From the cell containing the given text, extract its center point as (x, y) coordinate. 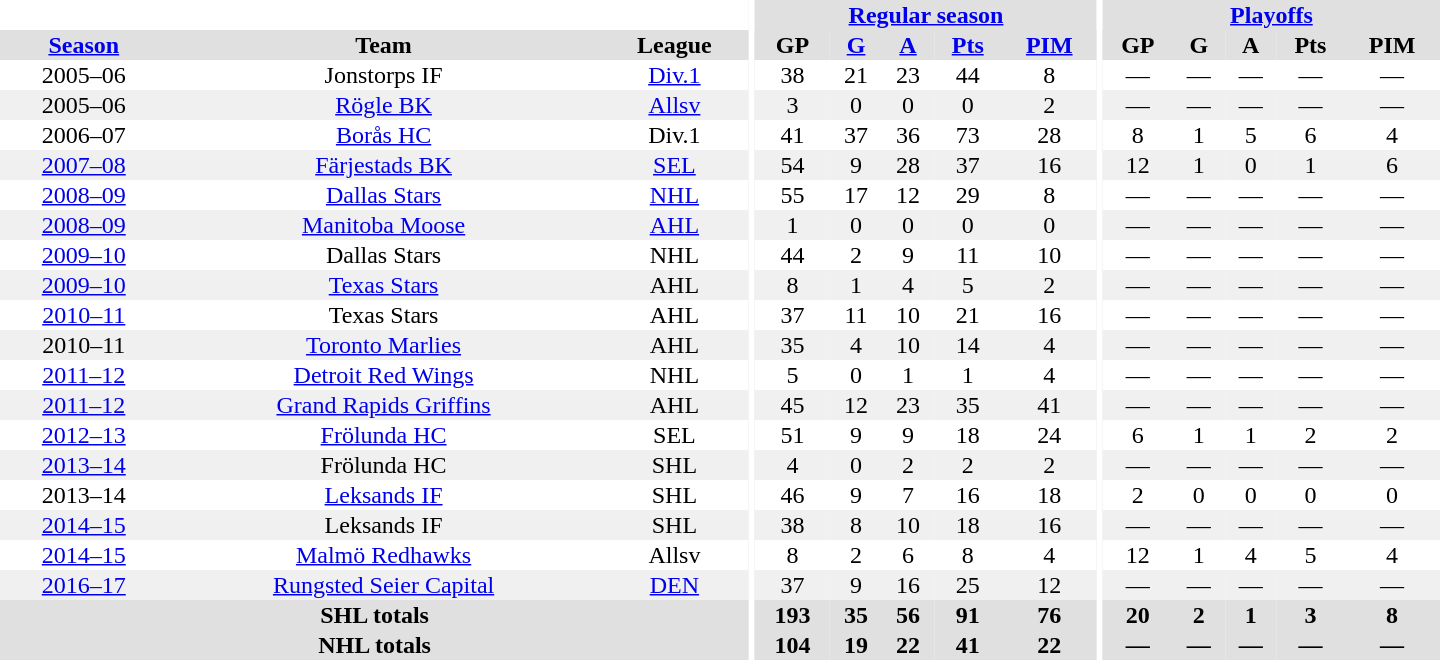
Borås HC (384, 135)
SHL totals (374, 615)
Regular season (926, 15)
73 (968, 135)
2016–17 (84, 585)
7 (908, 495)
25 (968, 585)
Season (84, 45)
24 (1049, 435)
Grand Rapids Griffins (384, 405)
91 (968, 615)
Jonstorps IF (384, 75)
36 (908, 135)
Rögle BK (384, 105)
2012–13 (84, 435)
19 (856, 645)
Malmö Redhawks (384, 555)
45 (792, 405)
Team (384, 45)
Playoffs (1272, 15)
20 (1138, 615)
56 (908, 615)
Färjestads BK (384, 165)
51 (792, 435)
Toronto Marlies (384, 345)
55 (792, 195)
Rungsted Seier Capital (384, 585)
Detroit Red Wings (384, 375)
29 (968, 195)
104 (792, 645)
14 (968, 345)
76 (1049, 615)
League (675, 45)
Manitoba Moose (384, 225)
193 (792, 615)
2006–07 (84, 135)
2007–08 (84, 165)
DEN (675, 585)
17 (856, 195)
NHL totals (374, 645)
46 (792, 495)
54 (792, 165)
